Locate the cell with the specified text and output its [x, y] center coordinate. 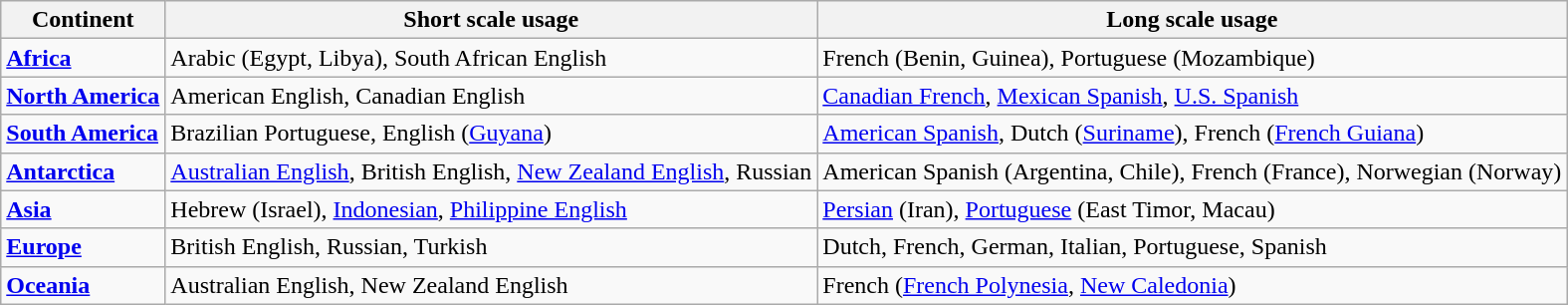
Persian (Iran), Portuguese (East Timor, Macau) [1193, 209]
Europe [84, 247]
Short scale usage [492, 20]
Australian English, British English, New Zealand English, Russian [492, 171]
American English, Canadian English [492, 96]
Antarctica [84, 171]
Africa [84, 58]
Continent [84, 20]
Dutch, French, German, Italian, Portuguese, Spanish [1193, 247]
Long scale usage [1193, 20]
French (Benin, Guinea), Portuguese (Mozambique) [1193, 58]
French (French Polynesia, New Caledonia) [1193, 285]
North America [84, 96]
Australian English, New Zealand English [492, 285]
American Spanish (Argentina, Chile), French (France), Norwegian (Norway) [1193, 171]
British English, Russian, Turkish [492, 247]
American Spanish, Dutch (Suriname), French (French Guiana) [1193, 134]
Oceania [84, 285]
Brazilian Portuguese, English (Guyana) [492, 134]
Asia [84, 209]
Arabic (Egypt, Libya), South African English [492, 58]
South America [84, 134]
Hebrew (Israel), Indonesian, Philippine English [492, 209]
Canadian French, Mexican Spanish, U.S. Spanish [1193, 96]
